From the cell containing the given text, extract its center point as [x, y] coordinate. 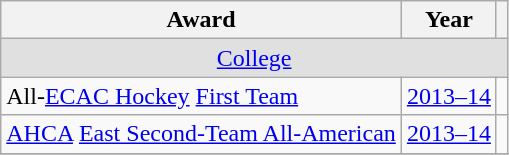
Award [202, 20]
All-ECAC Hockey First Team [202, 96]
AHCA East Second-Team All-American [202, 134]
College [254, 58]
Year [448, 20]
